Capture the cell that displays the provided text and extract its [X, Y] central coordinate. 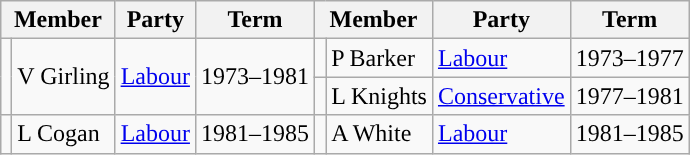
1973–1981 [254, 77]
Conservative [501, 96]
L Knights [380, 96]
1973–1977 [630, 58]
P Barker [380, 58]
L Cogan [64, 134]
A White [380, 134]
1977–1981 [630, 96]
V Girling [64, 77]
